Return (X, Y) of the center of cell containing provided text 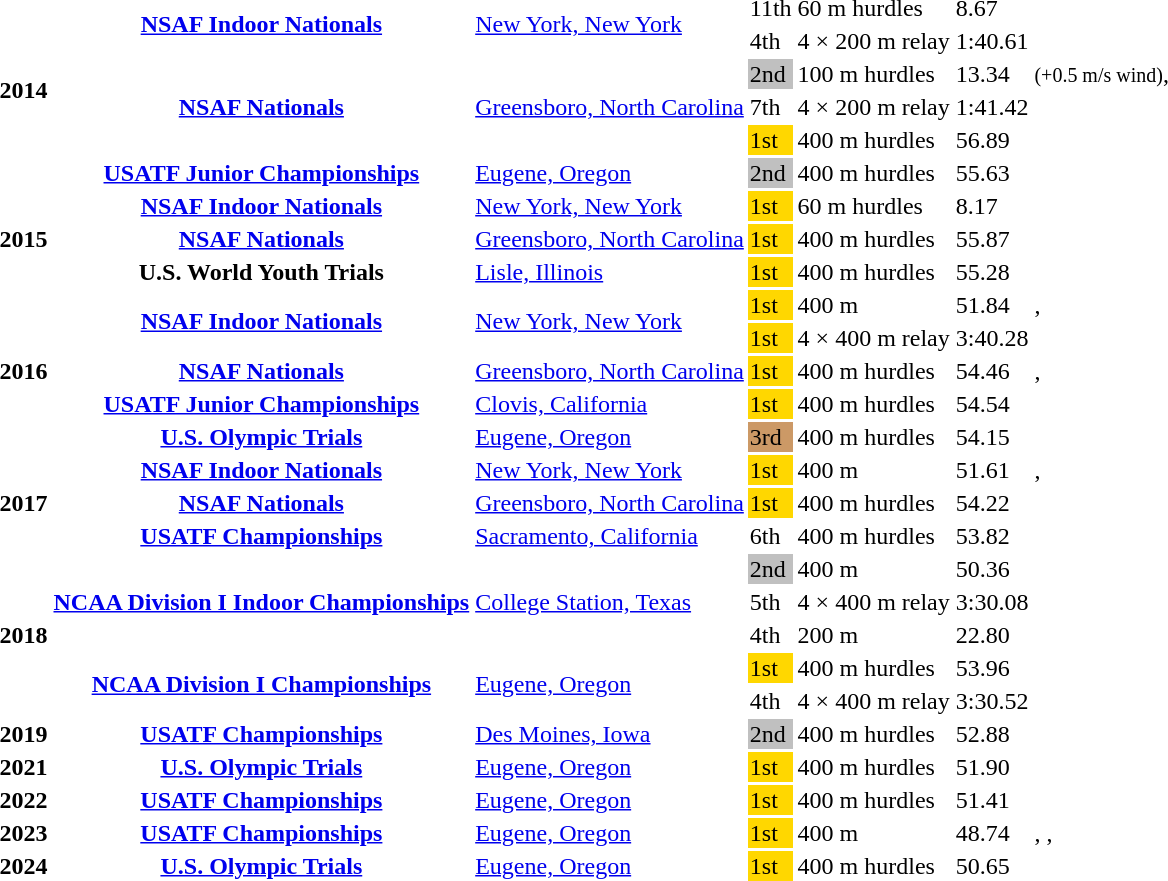
200 m (874, 635)
3:30.08 (992, 602)
1:41.42 (992, 107)
U.S. World Youth Trials (262, 272)
51.61 (992, 470)
51.90 (992, 767)
6th (770, 536)
1:40.61 (992, 41)
50.65 (992, 866)
51.84 (992, 305)
13.34 (992, 74)
55.28 (992, 272)
7th (770, 107)
Clovis, California (610, 404)
52.88 (992, 734)
54.22 (992, 503)
50.36 (992, 569)
3:30.52 (992, 701)
51.41 (992, 800)
56.89 (992, 140)
54.15 (992, 437)
22.80 (992, 635)
55.87 (992, 239)
Des Moines, Iowa (610, 734)
53.82 (992, 536)
NCAA Division I Championships (262, 684)
College Station, Texas (610, 602)
54.46 (992, 371)
60 m hurdles (874, 206)
5th (770, 602)
100 m hurdles (874, 74)
3rd (770, 437)
NCAA Division I Indoor Championships (262, 602)
55.63 (992, 173)
53.96 (992, 668)
Sacramento, California (610, 536)
54.54 (992, 404)
48.74 (992, 833)
3:40.28 (992, 338)
Lisle, Illinois (610, 272)
8.17 (992, 206)
